Return [X, Y] of the center of cell containing provided text 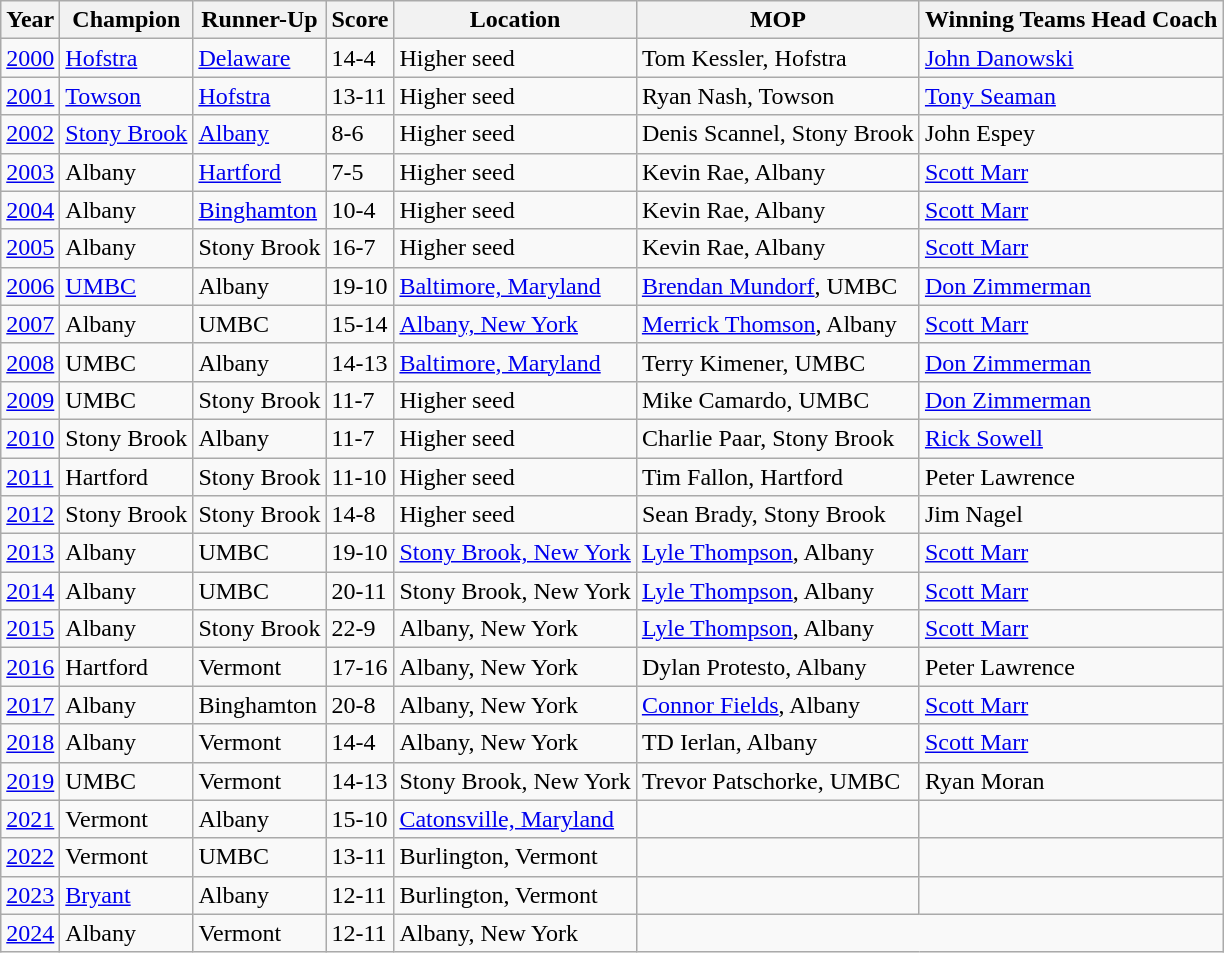
2021 [30, 819]
16-7 [360, 248]
Dylan Protesto, Albany [778, 667]
7-5 [360, 172]
2010 [30, 438]
2016 [30, 667]
14-8 [360, 515]
Runner-Up [260, 20]
2000 [30, 58]
2019 [30, 781]
John Danowski [1070, 58]
11-10 [360, 477]
Connor Fields, Albany [778, 705]
2006 [30, 286]
Charlie Paar, Stony Brook [778, 438]
Trevor Patschorke, UMBC [778, 781]
John Espey [1070, 134]
Champion [126, 20]
TD Ierlan, Albany [778, 743]
Score [360, 20]
Terry Kimener, UMBC [778, 362]
Year [30, 20]
Brendan Mundorf, UMBC [778, 286]
2017 [30, 705]
Denis Scannel, Stony Brook [778, 134]
2005 [30, 248]
2004 [30, 210]
2015 [30, 629]
Ryan Moran [1070, 781]
22-9 [360, 629]
2014 [30, 591]
2011 [30, 477]
Jim Nagel [1070, 515]
2022 [30, 857]
2007 [30, 324]
2002 [30, 134]
Delaware [260, 58]
Tom Kessler, Hofstra [778, 58]
MOP [778, 20]
Mike Camardo, UMBC [778, 400]
2012 [30, 515]
Ryan Nash, Towson [778, 96]
2001 [30, 96]
Rick Sowell [1070, 438]
2009 [30, 400]
Sean Brady, Stony Brook [778, 515]
Merrick Thomson, Albany [778, 324]
2018 [30, 743]
2013 [30, 553]
Towson [126, 96]
Winning Teams Head Coach [1070, 20]
Location [515, 20]
Tim Fallon, Hartford [778, 477]
20-11 [360, 591]
10-4 [360, 210]
2003 [30, 172]
2024 [30, 933]
20-8 [360, 705]
Bryant [126, 895]
15-10 [360, 819]
Tony Seaman [1070, 96]
17-16 [360, 667]
2008 [30, 362]
2023 [30, 895]
15-14 [360, 324]
8-6 [360, 134]
Catonsville, Maryland [515, 819]
